For the text-containing cell, return its midpoint in (x, y) coordinate format. 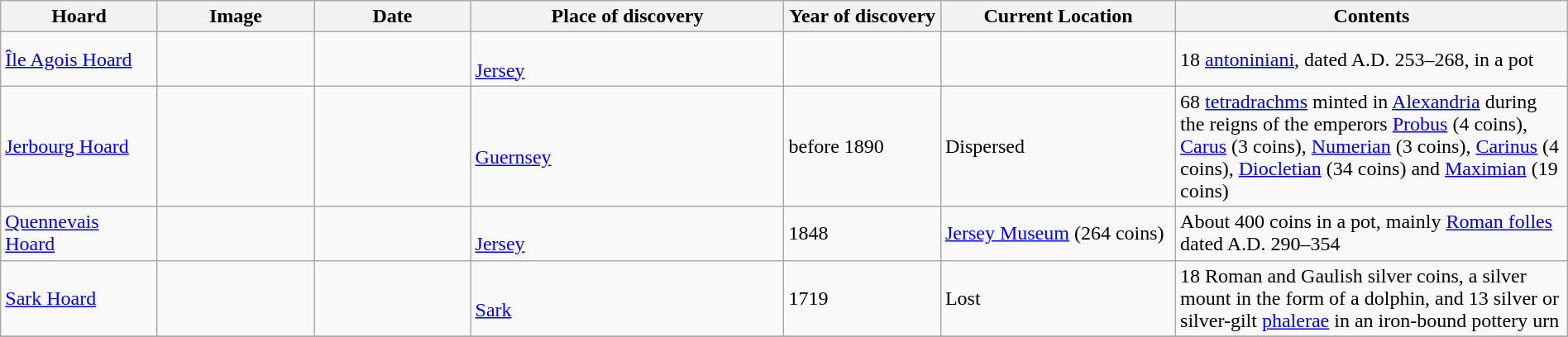
About 400 coins in a pot, mainly Roman folles dated A.D. 290–354 (1372, 233)
Dispersed (1058, 146)
Image (235, 17)
Jerbourg Hoard (79, 146)
Date (392, 17)
Quennevais Hoard (79, 233)
Place of discovery (627, 17)
Sark (627, 298)
Hoard (79, 17)
Sark Hoard (79, 298)
before 1890 (862, 146)
Lost (1058, 298)
Jersey Museum (264 coins) (1058, 233)
Year of discovery (862, 17)
Île Agois Hoard (79, 59)
Contents (1372, 17)
Guernsey (627, 146)
Current Location (1058, 17)
18 antoniniani, dated A.D. 253–268, in a pot (1372, 59)
1719 (862, 298)
18 Roman and Gaulish silver coins, a silver mount in the form of a dolphin, and 13 silver or silver-gilt phalerae in an iron-bound pottery urn (1372, 298)
1848 (862, 233)
